Identify which cell holds the provided text, then report its (x, y) central coordinate. 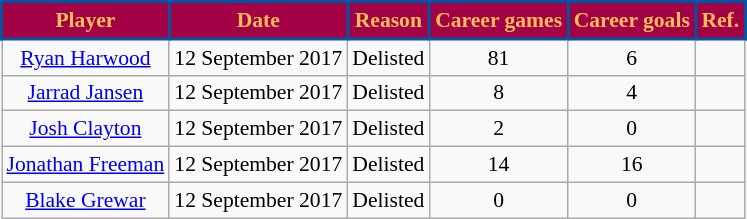
Jonathan Freeman (86, 165)
8 (498, 93)
2 (498, 129)
6 (632, 57)
81 (498, 57)
Josh Clayton (86, 129)
Reason (388, 20)
Date (258, 20)
14 (498, 165)
Career games (498, 20)
Player (86, 20)
Jarrad Jansen (86, 93)
16 (632, 165)
Blake Grewar (86, 200)
Career goals (632, 20)
4 (632, 93)
Ref. (720, 20)
Ryan Harwood (86, 57)
